Provide the [X, Y] coordinate of the cell's center where the given text is located.  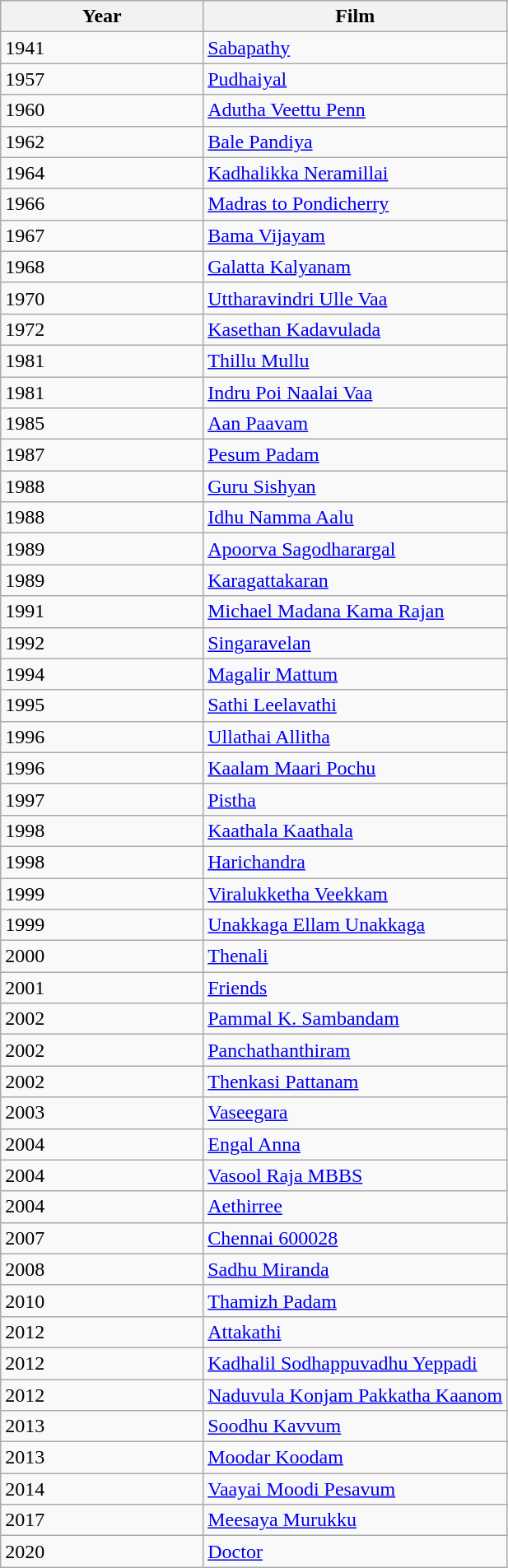
1957 [102, 79]
Bale Pandiya [356, 142]
Indru Poi Naalai Vaa [356, 393]
Thillu Mullu [356, 361]
2020 [102, 1552]
Kaalam Maari Pochu [356, 768]
Meesaya Murukku [356, 1520]
Moodar Koodam [356, 1458]
Singaravelan [356, 643]
Thenali [356, 956]
Karagattakaran [356, 580]
Sathi Leelavathi [356, 705]
2003 [102, 1113]
Engal Anna [356, 1144]
Unakkaga Ellam Unakkaga [356, 925]
1966 [102, 204]
1991 [102, 612]
Bama Vijayam [356, 235]
Michael Madana Kama Rajan [356, 612]
1994 [102, 674]
Apoorva Sagodharargal [356, 549]
1960 [102, 110]
Kadhalil Sodhappuvadhu Yeppadi [356, 1363]
Galatta Kalyanam [356, 267]
2014 [102, 1489]
1968 [102, 267]
1995 [102, 705]
Sabapathy [356, 48]
Chennai 600028 [356, 1238]
Pesum Padam [356, 455]
Thenkasi Pattanam [356, 1082]
Idhu Namma Aalu [356, 518]
Thamizh Padam [356, 1300]
1987 [102, 455]
Attakathi [356, 1332]
Pudhaiyal [356, 79]
Kaathala Kaathala [356, 831]
Naduvula Konjam Pakkatha Kaanom [356, 1395]
2001 [102, 988]
Guru Sishyan [356, 486]
Panchathanthiram [356, 1050]
Film [356, 16]
Vaayai Moodi Pesavum [356, 1489]
Ullathai Allitha [356, 737]
Soodhu Kavvum [356, 1426]
Magalir Mattum [356, 674]
Vasool Raja MBBS [356, 1175]
Madras to Pondicherry [356, 204]
1985 [102, 424]
Viralukketha Veekkam [356, 893]
Harichandra [356, 862]
1967 [102, 235]
Sadhu Miranda [356, 1269]
1941 [102, 48]
2017 [102, 1520]
Aethirree [356, 1207]
Aan Paavam [356, 424]
Doctor [356, 1552]
Friends [356, 988]
Vaseegara [356, 1113]
Kadhalikka Neramillai [356, 173]
1972 [102, 329]
1997 [102, 799]
Year [102, 16]
Uttharavindri Ulle Vaa [356, 298]
Pistha [356, 799]
1964 [102, 173]
1962 [102, 142]
Kasethan Kadavulada [356, 329]
1992 [102, 643]
2010 [102, 1300]
Pammal K. Sambandam [356, 1019]
2000 [102, 956]
1970 [102, 298]
2008 [102, 1269]
Adutha Veettu Penn [356, 110]
2007 [102, 1238]
